Locate the cell with the specified text and output its [x, y] center coordinate. 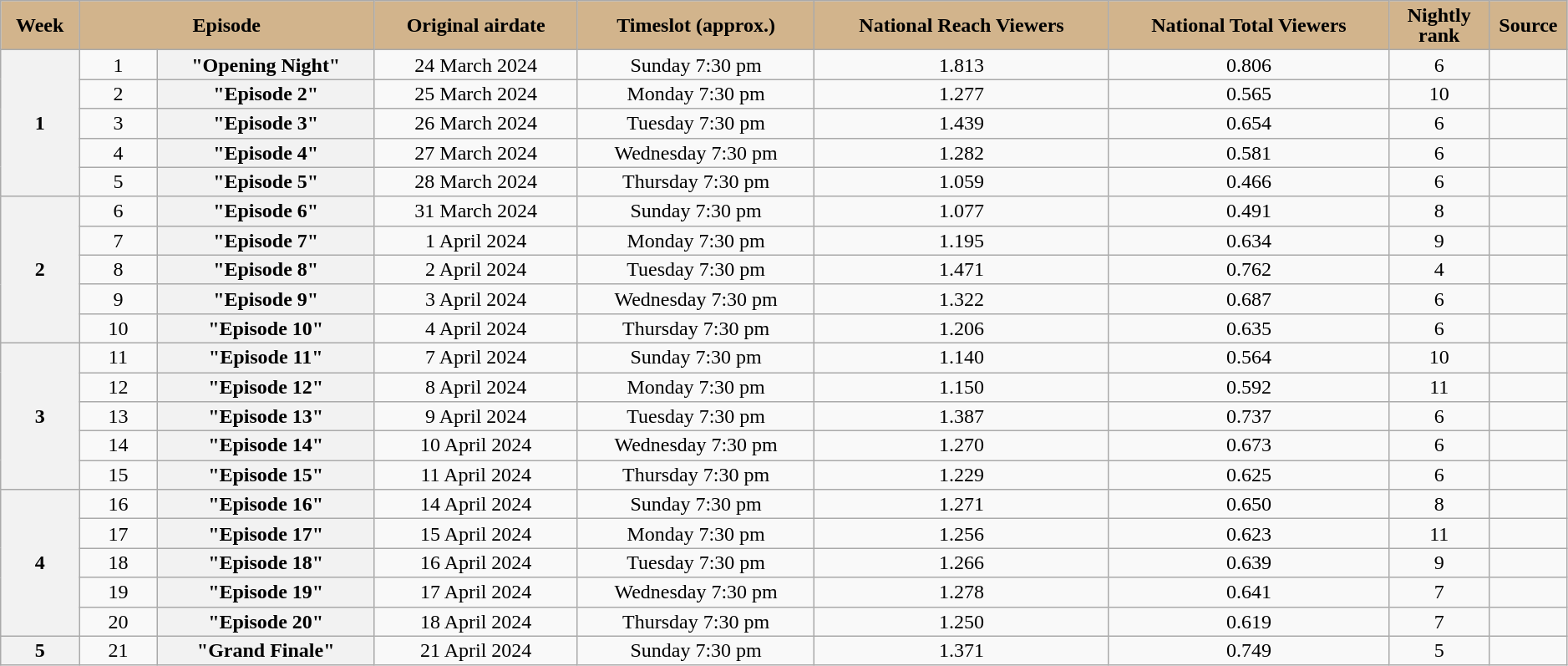
0.491 [1249, 211]
18 April 2024 [476, 622]
4 April 2024 [476, 328]
1.077 [962, 211]
0.641 [1249, 592]
11 April 2024 [476, 475]
Week [40, 25]
1.278 [962, 592]
0.806 [1249, 65]
"Episode 13" [266, 416]
21 [119, 650]
0.654 [1249, 124]
8 April 2024 [476, 388]
"Episode 20" [266, 622]
12 [119, 388]
Nightlyrank [1439, 25]
1.282 [962, 152]
"Episode 12" [266, 388]
Timeslot (approx.) [696, 25]
1.813 [962, 65]
"Episode 10" [266, 328]
0.619 [1249, 622]
3 April 2024 [476, 299]
1.195 [962, 241]
1.471 [962, 269]
0.673 [1249, 446]
"Episode 7" [266, 241]
National Total Viewers [1249, 25]
14 April 2024 [476, 505]
15 [119, 475]
"Episode 11" [266, 358]
2 April 2024 [476, 269]
7 April 2024 [476, 358]
Source [1529, 25]
0.564 [1249, 358]
"Episode 19" [266, 592]
27 March 2024 [476, 152]
10 April 2024 [476, 446]
0.565 [1249, 94]
28 March 2024 [476, 182]
14 [119, 446]
19 [119, 592]
1.322 [962, 299]
Episode [227, 25]
Original airdate [476, 25]
"Episode 6" [266, 211]
1.250 [962, 622]
"Grand Finale" [266, 650]
0.749 [1249, 650]
13 [119, 416]
1.059 [962, 182]
0.623 [1249, 533]
1.387 [962, 416]
17 April 2024 [476, 592]
16 [119, 505]
0.625 [1249, 475]
1.277 [962, 94]
"Episode 4" [266, 152]
"Episode 3" [266, 124]
0.762 [1249, 269]
1.266 [962, 563]
"Episode 14" [266, 446]
9 April 2024 [476, 416]
1.271 [962, 505]
0.737 [1249, 416]
"Episode 16" [266, 505]
1.256 [962, 533]
1.140 [962, 358]
15 April 2024 [476, 533]
"Episode 5" [266, 182]
25 March 2024 [476, 94]
0.581 [1249, 152]
"Episode 18" [266, 563]
26 March 2024 [476, 124]
24 March 2024 [476, 65]
"Episode 17" [266, 533]
20 [119, 622]
"Opening Night" [266, 65]
0.650 [1249, 505]
1.439 [962, 124]
0.634 [1249, 241]
0.592 [1249, 388]
1.206 [962, 328]
0.687 [1249, 299]
National Reach Viewers [962, 25]
0.466 [1249, 182]
21 April 2024 [476, 650]
31 March 2024 [476, 211]
1 April 2024 [476, 241]
"Episode 9" [266, 299]
16 April 2024 [476, 563]
0.639 [1249, 563]
1.270 [962, 446]
17 [119, 533]
"Episode 2" [266, 94]
0.635 [1249, 328]
1.150 [962, 388]
"Episode 8" [266, 269]
"Episode 15" [266, 475]
1.371 [962, 650]
1.229 [962, 475]
18 [119, 563]
